Determine the (x, y) coordinate at the center of the cell enclosing the given text.  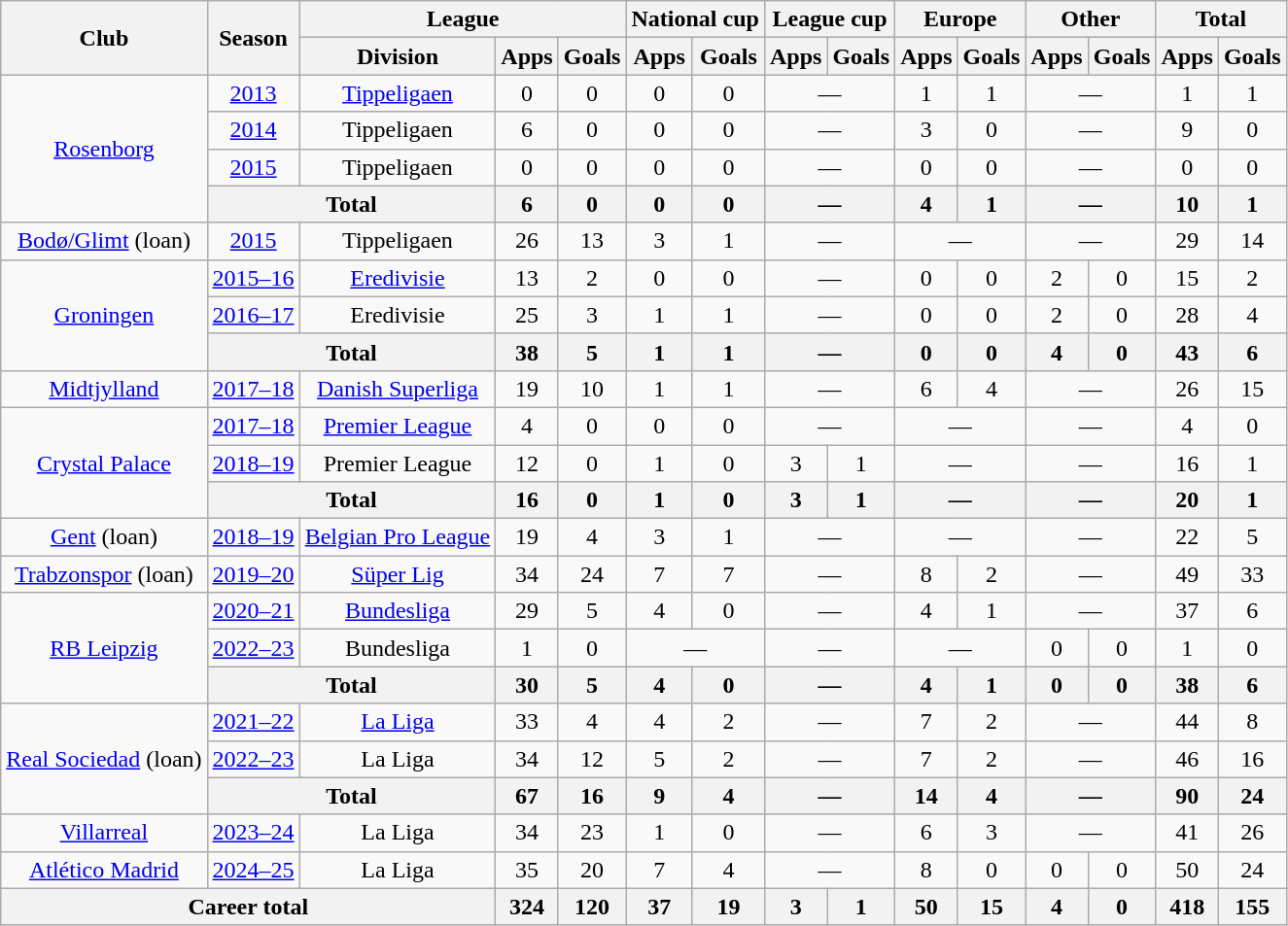
22 (1187, 537)
Süper Lig (398, 574)
67 (527, 796)
41 (1187, 833)
RB Leipzig (104, 648)
2013 (253, 93)
Career total (249, 907)
46 (1187, 759)
Real Sociedad (loan) (104, 759)
Danish Superliga (398, 389)
30 (527, 685)
Trabzonspor (loan) (104, 574)
Villarreal (104, 833)
Season (253, 38)
43 (1187, 352)
2021–22 (253, 722)
Groningen (104, 315)
2014 (253, 130)
90 (1187, 796)
44 (1187, 722)
418 (1187, 907)
2015–16 (253, 278)
Division (398, 56)
23 (592, 833)
Other (1091, 19)
Crystal Palace (104, 463)
League (463, 19)
324 (527, 907)
25 (527, 315)
2024–25 (253, 870)
120 (592, 907)
2020–21 (253, 611)
League cup (829, 19)
155 (1252, 907)
Rosenborg (104, 149)
28 (1187, 315)
Club (104, 38)
35 (527, 870)
2023–24 (253, 833)
2016–17 (253, 315)
National cup (695, 19)
Midtjylland (104, 389)
2019–20 (253, 574)
Belgian Pro League (398, 537)
49 (1187, 574)
Atlético Madrid (104, 870)
Europe (960, 19)
Gent (loan) (104, 537)
Bodø/Glimt (loan) (104, 241)
